Detect which cell encompasses the target text, then output its [X, Y] center coordinate. 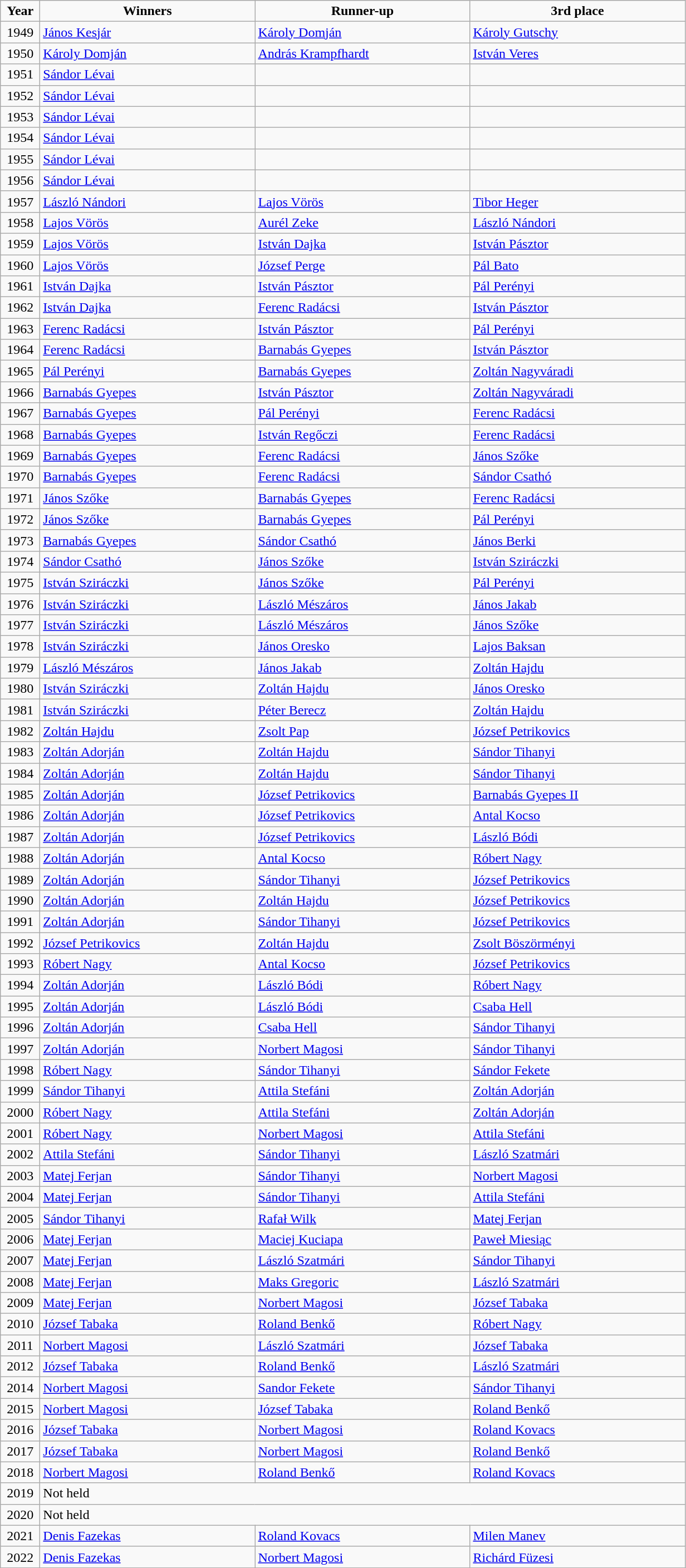
1969 [20, 456]
1997 [20, 1049]
2017 [20, 1451]
1979 [20, 668]
1957 [20, 201]
1959 [20, 244]
Winners [148, 11]
2022 [20, 1557]
2014 [20, 1388]
1976 [20, 604]
1978 [20, 647]
Lajos Baksan [577, 647]
2019 [20, 1493]
1967 [20, 413]
1970 [20, 477]
Runner-up [362, 11]
2007 [20, 1260]
1993 [20, 964]
2008 [20, 1281]
István Veres [577, 53]
2009 [20, 1303]
János Kesjár [148, 32]
1995 [20, 1007]
1963 [20, 329]
Maks Gregoric [362, 1281]
1994 [20, 985]
1991 [20, 921]
2012 [20, 1367]
2016 [20, 1430]
1958 [20, 223]
Richárd Füzesi [577, 1557]
1988 [20, 858]
2001 [20, 1133]
1984 [20, 773]
1982 [20, 731]
1962 [20, 308]
2020 [20, 1515]
Sándor Fekete [577, 1070]
1952 [20, 96]
Milen Manev [577, 1536]
1950 [20, 53]
1971 [20, 498]
1985 [20, 795]
1977 [20, 625]
Zsolt Böszörményi [577, 943]
Tibor Heger [577, 201]
1953 [20, 117]
1956 [20, 180]
1964 [20, 350]
1966 [20, 392]
István Regőczi [362, 435]
Sandor Fekete [362, 1388]
1949 [20, 32]
1980 [20, 689]
1975 [20, 583]
2018 [20, 1472]
1981 [20, 710]
Zsolt Pap [362, 731]
Péter Berecz [362, 710]
2010 [20, 1324]
1996 [20, 1028]
1968 [20, 435]
1990 [20, 900]
1999 [20, 1091]
2002 [20, 1155]
József Perge [362, 265]
Aurél Zeke [362, 223]
1960 [20, 265]
1974 [20, 561]
1989 [20, 879]
1972 [20, 519]
Paweł Miesiąc [577, 1239]
1987 [20, 837]
2000 [20, 1112]
1998 [20, 1070]
Year [20, 11]
Pál Bato [577, 265]
1986 [20, 816]
1973 [20, 540]
1954 [20, 138]
2004 [20, 1197]
2021 [20, 1536]
1961 [20, 287]
Barnabás Gyepes II [577, 795]
2006 [20, 1239]
András Krampfhardt [362, 53]
1992 [20, 943]
1965 [20, 371]
2003 [20, 1176]
2005 [20, 1218]
1951 [20, 75]
Maciej Kuciapa [362, 1239]
3rd place [577, 11]
Rafał Wilk [362, 1218]
2011 [20, 1345]
János Berki [577, 540]
Károly Gutschy [577, 32]
1955 [20, 159]
2015 [20, 1409]
1983 [20, 752]
